Search for the cell housing the specified text and yield its [x, y] center coordinate. 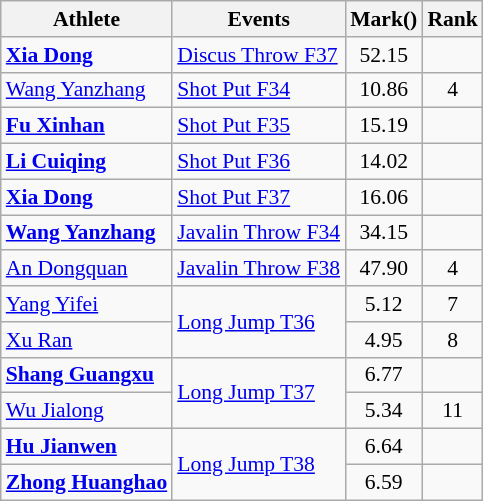
15.19 [384, 126]
Mark() [384, 19]
Events [258, 19]
An Dongquan [87, 269]
5.12 [384, 304]
Shot Put F35 [258, 126]
Shot Put F36 [258, 162]
Shang Guangxu [87, 375]
11 [452, 411]
Javalin Throw F38 [258, 269]
Discus Throw F37 [258, 55]
7 [452, 304]
52.15 [384, 55]
Javalin Throw F34 [258, 233]
Long Jump T37 [258, 392]
Fu Xinhan [87, 126]
10.86 [384, 90]
Zhong Huanghao [87, 482]
6.64 [384, 447]
Xu Ran [87, 340]
47.90 [384, 269]
16.06 [384, 197]
Long Jump T36 [258, 322]
Shot Put F34 [258, 90]
Hu Jianwen [87, 447]
Wu Jialong [87, 411]
Long Jump T38 [258, 464]
4.95 [384, 340]
8 [452, 340]
14.02 [384, 162]
Li Cuiqing [87, 162]
34.15 [384, 233]
Yang Yifei [87, 304]
Shot Put F37 [258, 197]
5.34 [384, 411]
6.59 [384, 482]
Rank [452, 19]
6.77 [384, 375]
Athlete [87, 19]
